Identify which cell holds the provided text, then report its [X, Y] central coordinate. 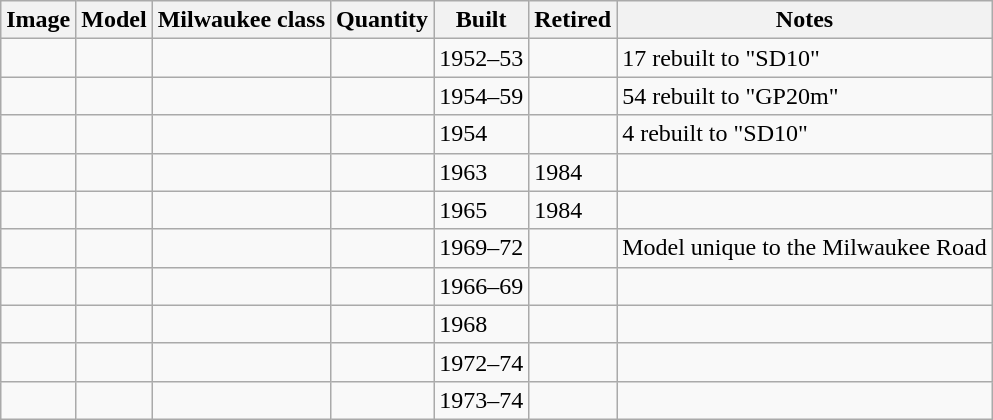
1972–74 [482, 362]
1952–53 [482, 58]
Notes [805, 20]
1954 [482, 134]
Built [482, 20]
Quantity [382, 20]
1966–69 [482, 286]
1963 [482, 172]
Model unique to the Milwaukee Road [805, 248]
Milwaukee class [241, 20]
Image [38, 20]
1954–59 [482, 96]
1969–72 [482, 248]
54 rebuilt to "GP20m" [805, 96]
1968 [482, 324]
1973–74 [482, 400]
Retired [573, 20]
Model [114, 20]
4 rebuilt to "SD10" [805, 134]
1965 [482, 210]
17 rebuilt to "SD10" [805, 58]
